From the cell containing the given text, extract its center point as (X, Y) coordinate. 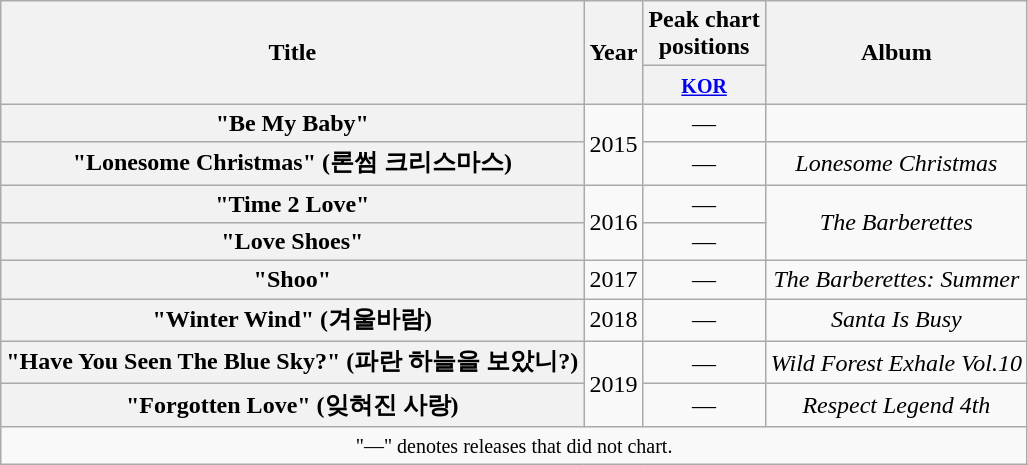
Album (896, 52)
2019 (614, 384)
KOR (704, 85)
The Barberettes (896, 222)
Peak chart positions (704, 34)
Year (614, 52)
Lonesome Christmas (896, 164)
"Forgotten Love" (잊혀진 사랑) (292, 406)
Title (292, 52)
2017 (614, 280)
2016 (614, 222)
2018 (614, 320)
"Have You Seen The Blue Sky?" (파란 하늘을 보았니?) (292, 362)
"Time 2 Love" (292, 203)
Santa Is Busy (896, 320)
The Barberettes: Summer (896, 280)
Respect Legend 4th (896, 406)
"Winter Wind" (겨울바람) (292, 320)
"Lonesome Christmas" (론썸 크리스마스) (292, 164)
"Be My Baby" (292, 123)
"Shoo" (292, 280)
Wild Forest Exhale Vol.10 (896, 362)
2015 (614, 144)
"Love Shoes" (292, 242)
"—" denotes releases that did not chart. (514, 445)
